From the cell containing the given text, extract its center point as [x, y] coordinate. 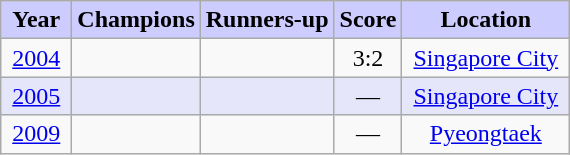
2009 [36, 134]
Champions [136, 20]
Score [368, 20]
Runners-up [267, 20]
Year [36, 20]
Pyeongtaek [486, 134]
3:2 [368, 58]
2004 [36, 58]
2005 [36, 96]
Location [486, 20]
